Identify which cell holds the provided text, then report its (x, y) central coordinate. 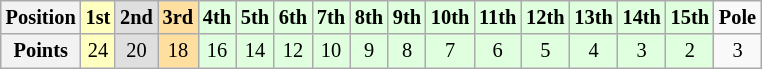
24 (98, 51)
7 (450, 51)
2nd (136, 17)
Points (41, 51)
14 (255, 51)
14th (642, 17)
8 (407, 51)
4 (593, 51)
15th (690, 17)
16 (217, 51)
20 (136, 51)
12th (545, 17)
11th (498, 17)
2 (690, 51)
1st (98, 17)
12 (293, 51)
7th (331, 17)
Pole (738, 17)
4th (217, 17)
13th (593, 17)
6 (498, 51)
6th (293, 17)
9th (407, 17)
5 (545, 51)
9 (369, 51)
5th (255, 17)
Position (41, 17)
18 (178, 51)
10 (331, 51)
3rd (178, 17)
8th (369, 17)
10th (450, 17)
